Return the [x, y] coordinate for the center point of the cell that contains the specified text.  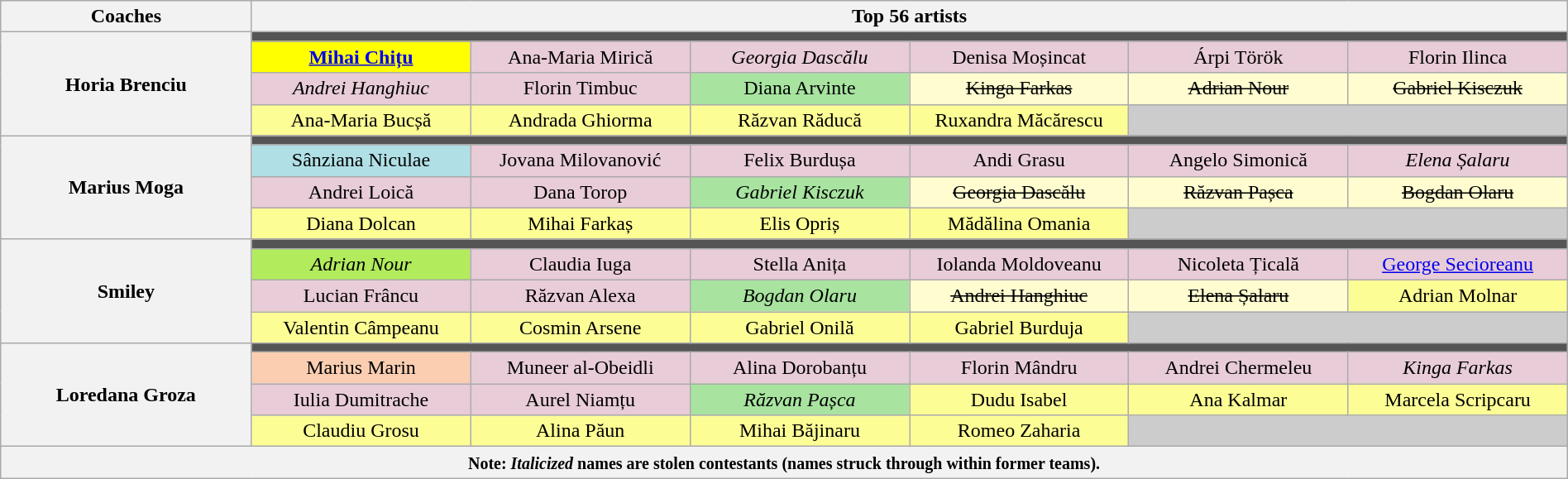
Răzvan Răducă [799, 120]
Loredana Groza [126, 395]
Adrian Molnar [1457, 295]
Ruxandra Măcărescu [1019, 120]
Note: Italicized names are stolen contestants (names struck through within former teams). [784, 462]
Andi Grasu [1019, 160]
Mihai Chițu [361, 57]
Mihai Farkaș [581, 223]
Andrei Chermeleu [1239, 368]
Cosmin Arsene [581, 327]
Felix Burdușa [799, 160]
Sânziana Niculae [361, 160]
Ana-Maria Bucșă [361, 120]
Árpi Török [1239, 57]
Andrei Loică [361, 192]
Elis Opriș [799, 223]
Valentin Câmpeanu [361, 327]
Marius Moga [126, 187]
Denisa Moșincat [1019, 57]
Florin Ilinca [1457, 57]
Florin Timbuc [581, 89]
Angelo Simonică [1239, 160]
Claudia Iuga [581, 264]
Răzvan Alexa [581, 295]
Top 56 artists [910, 17]
Dudu Isabel [1019, 400]
Ana Kalmar [1239, 400]
Florin Mândru [1019, 368]
Marcela Scripcaru [1457, 400]
Mădălina Omania [1019, 223]
Ana-Maria Mirică [581, 57]
Alina Dorobanțu [799, 368]
Smiley [126, 291]
George Secioreanu [1457, 264]
Dana Torop [581, 192]
Muneer al-Obeidli [581, 368]
Diana Arvinte [799, 89]
Coaches [126, 17]
Claudiu Grosu [361, 431]
Horia Brenciu [126, 84]
Andrada Ghiorma [581, 120]
Gabriel Onilă [799, 327]
Romeo Zaharia [1019, 431]
Mihai Băjinaru [799, 431]
Lucian Frâncu [361, 295]
Iolanda Moldoveanu [1019, 264]
Nicoleta Țicală [1239, 264]
Diana Dolcan [361, 223]
Stella Anița [799, 264]
Aurel Niamțu [581, 400]
Iulia Dumitrache [361, 400]
Alina Păun [581, 431]
Gabriel Burduja [1019, 327]
Marius Marin [361, 368]
Jovana Milovanović [581, 160]
